Capture the cell that displays the provided text and extract its (x, y) central coordinate. 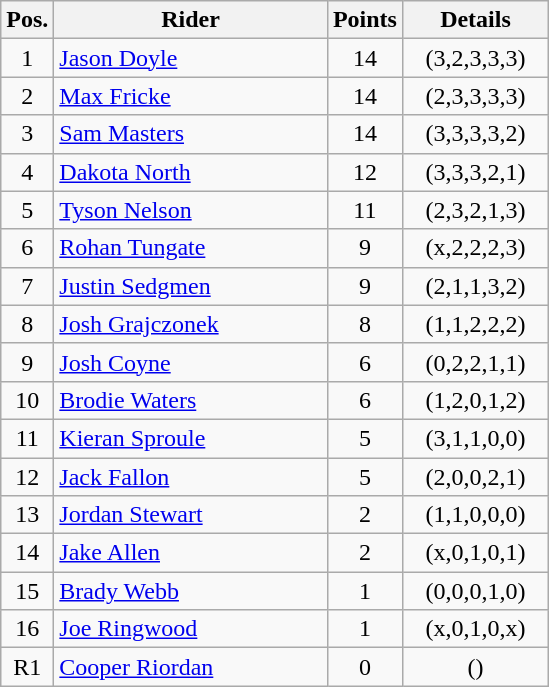
(3,3,3,2,1) (475, 172)
(1,2,0,1,2) (475, 400)
(2,3,3,3,3) (475, 96)
Josh Coyne (191, 362)
0 (364, 667)
3 (28, 134)
(x,2,2,2,3) (475, 248)
Dakota North (191, 172)
Sam Masters (191, 134)
Brodie Waters (191, 400)
(x,0,1,0,x) (475, 629)
Jason Doyle (191, 58)
Jordan Stewart (191, 515)
Pos. (28, 20)
(1,1,0,0,0) (475, 515)
(3,3,3,3,2) (475, 134)
13 (28, 515)
(2,0,0,2,1) (475, 477)
7 (28, 286)
(x,0,1,0,1) (475, 553)
Rohan Tungate (191, 248)
(3,1,1,0,0) (475, 438)
(2,1,1,3,2) (475, 286)
Brady Webb (191, 591)
(3,2,3,3,3) (475, 58)
16 (28, 629)
15 (28, 591)
(2,3,2,1,3) (475, 210)
Jack Fallon (191, 477)
10 (28, 400)
Tyson Nelson (191, 210)
Details (475, 20)
(1,1,2,2,2) (475, 324)
Jake Allen (191, 553)
(0,0,0,1,0) (475, 591)
Joe Ringwood (191, 629)
Cooper Riordan (191, 667)
Max Fricke (191, 96)
Justin Sedgmen (191, 286)
Josh Grajczonek (191, 324)
Points (364, 20)
Rider (191, 20)
() (475, 667)
Kieran Sproule (191, 438)
(0,2,2,1,1) (475, 362)
R1 (28, 667)
4 (28, 172)
